Return the (X, Y) coordinate for the center point of the cell that contains the specified text.  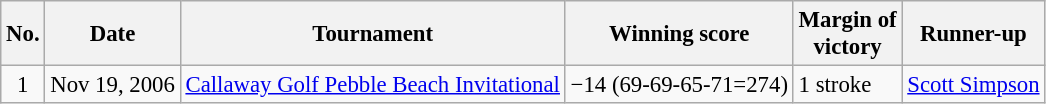
Scott Simpson (974, 85)
Winning score (679, 34)
Date (112, 34)
Margin ofvictory (848, 34)
No. (23, 34)
−14 (69-69-65-71=274) (679, 85)
Runner-up (974, 34)
Tournament (372, 34)
1 stroke (848, 85)
Nov 19, 2006 (112, 85)
1 (23, 85)
Callaway Golf Pebble Beach Invitational (372, 85)
